Pinpoint the cell where the given text exists, returning its [x, y] midpoint coordinate. 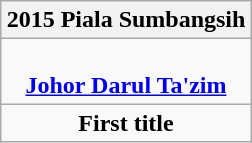
2015 Piala Sumbangsih [126, 20]
Johor Darul Ta'zim [126, 72]
First title [126, 123]
